Scan for the cell matching the given text and deliver its (x, y) coordinate at center. 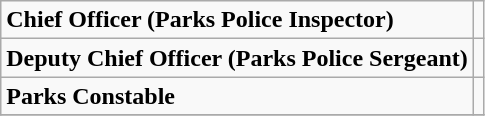
Chief Officer (Parks Police Inspector) (237, 20)
Deputy Chief Officer (Parks Police Sergeant) (237, 58)
Parks Constable (237, 96)
